Determine the [X, Y] coordinate at the center of the cell enclosing the given text.  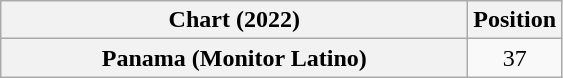
Panama (Monitor Latino) [234, 58]
Position [515, 20]
Chart (2022) [234, 20]
37 [515, 58]
